From the cell containing the given text, extract its center point as (X, Y) coordinate. 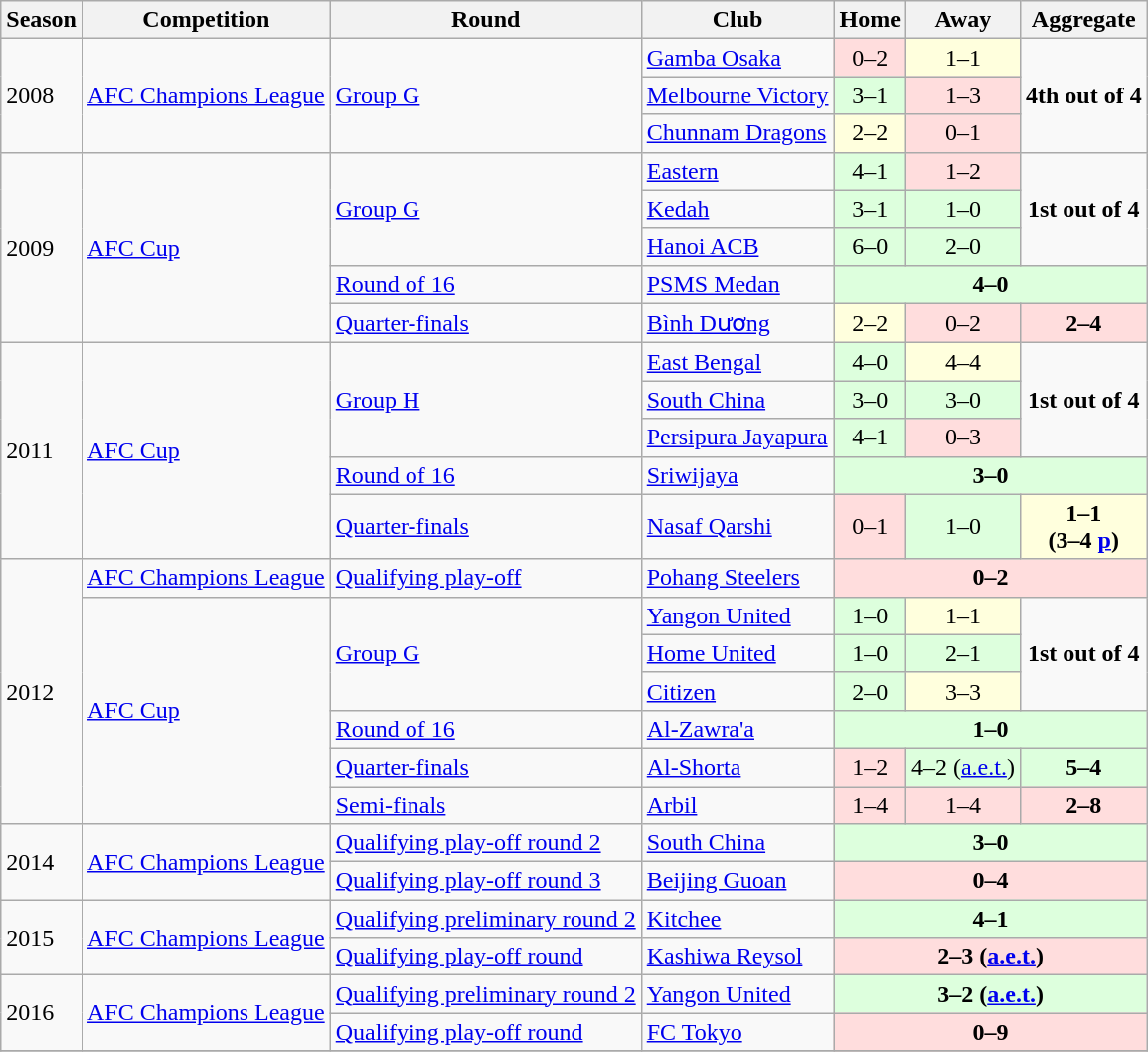
Round (485, 20)
2008 (42, 95)
Bình Dương (738, 323)
2009 (42, 248)
Kashiwa Reysol (738, 957)
Aggregate (1083, 20)
Eastern (738, 171)
Kitchee (738, 919)
Al-Shorta (738, 767)
2–3 (a.e.t.) (990, 957)
1–3 (962, 95)
2–8 (1083, 804)
FC Tokyo (738, 1032)
4–4 (962, 362)
Beijing Guoan (738, 881)
3–2 (a.e.t.) (990, 994)
Arbil (738, 804)
Competition (206, 20)
Qualifying play-off round 2 (485, 843)
2014 (42, 862)
5–4 (1083, 767)
Citizen (738, 691)
0–9 (990, 1032)
Hanoi ACB (738, 247)
1–1 (3–4 p) (1083, 527)
Gamba Osaka (738, 58)
Sriwijaya (738, 475)
Season (42, 20)
4th out of 4 (1083, 95)
Melbourne Victory (738, 95)
Away (962, 20)
2016 (42, 1013)
2015 (42, 938)
Al-Zawra'a (738, 729)
2012 (42, 691)
Pohang Steelers (738, 578)
Persipura Jayapura (738, 438)
Club (738, 20)
East Bengal (738, 362)
6–0 (870, 247)
Semi-finals (485, 804)
Group H (485, 400)
2011 (42, 451)
3–3 (962, 691)
Home (870, 20)
2–1 (962, 653)
PSMS Medan (738, 284)
Qualifying play-off (485, 578)
0–4 (990, 881)
2–4 (1083, 323)
Qualifying play-off round 3 (485, 881)
4–2 (a.e.t.) (962, 767)
0–3 (962, 438)
Chunnam Dragons (738, 133)
Nasaf Qarshi (738, 527)
Kedah (738, 209)
Home United (738, 653)
